Find where the given text appears and provide that cell's center as (x, y) coordinate. 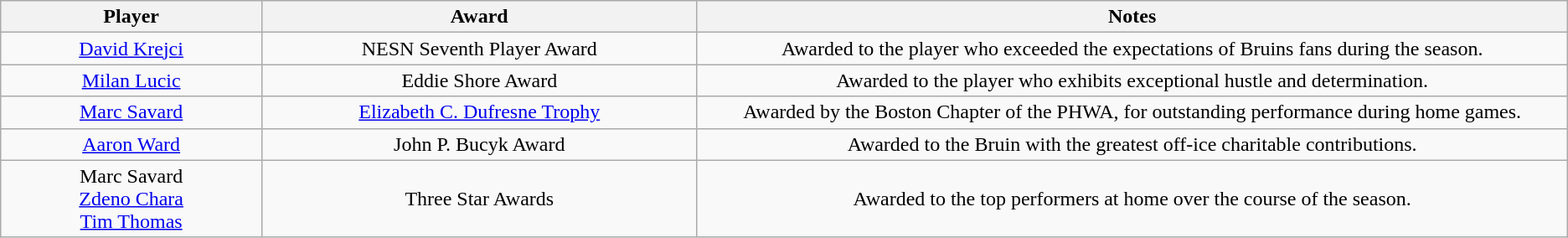
John P. Bucyk Award (479, 144)
Player (132, 17)
Aaron Ward (132, 144)
Awarded to the player who exceeded the expectations of Bruins fans during the season. (1132, 49)
Three Star Awards (479, 199)
Milan Lucic (132, 80)
Awarded to the top performers at home over the course of the season. (1132, 199)
David Krejci (132, 49)
Awarded to the player who exhibits exceptional hustle and determination. (1132, 80)
Eddie Shore Award (479, 80)
NESN Seventh Player Award (479, 49)
Award (479, 17)
Marc SavardZdeno CharaTim Thomas (132, 199)
Marc Savard (132, 112)
Awarded by the Boston Chapter of the PHWA, for outstanding performance during home games. (1132, 112)
Elizabeth C. Dufresne Trophy (479, 112)
Notes (1132, 17)
Awarded to the Bruin with the greatest off-ice charitable contributions. (1132, 144)
